Capture the cell that displays the provided text and extract its (x, y) central coordinate. 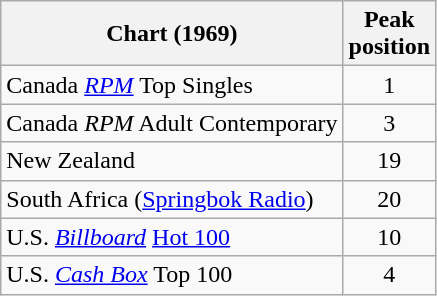
U.S. Billboard Hot 100 (172, 237)
Peakposition (389, 34)
Canada RPM Adult Contemporary (172, 123)
3 (389, 123)
1 (389, 85)
Chart (1969) (172, 34)
10 (389, 237)
U.S. Cash Box Top 100 (172, 275)
South Africa (Springbok Radio) (172, 199)
4 (389, 275)
New Zealand (172, 161)
Canada RPM Top Singles (172, 85)
20 (389, 199)
19 (389, 161)
